Pinpoint the cell where the given text exists, returning its [X, Y] midpoint coordinate. 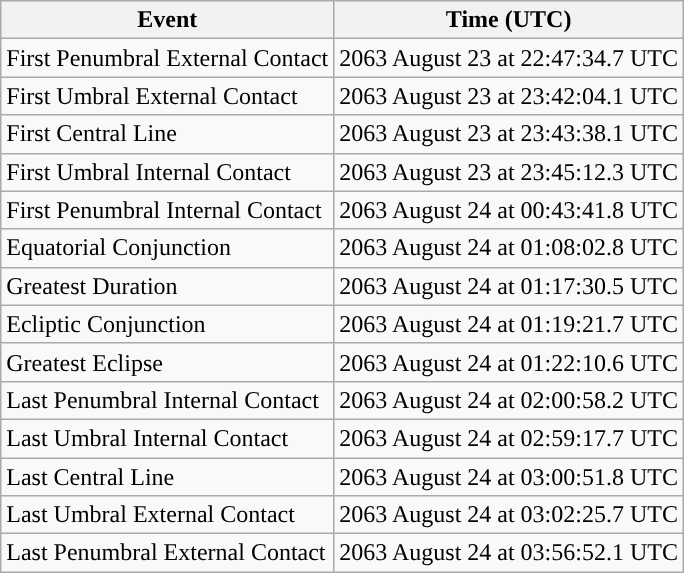
2063 August 24 at 01:19:21.7 UTC [509, 324]
2063 August 24 at 02:00:58.2 UTC [509, 400]
2063 August 24 at 01:08:02.8 UTC [509, 248]
Last Umbral External Contact [168, 515]
Last Umbral Internal Contact [168, 438]
Greatest Eclipse [168, 362]
First Penumbral Internal Contact [168, 210]
Greatest Duration [168, 286]
2063 August 23 at 23:42:04.1 UTC [509, 96]
2063 August 23 at 23:45:12.3 UTC [509, 172]
Ecliptic Conjunction [168, 324]
Time (UTC) [509, 20]
Last Penumbral Internal Contact [168, 400]
2063 August 23 at 23:43:38.1 UTC [509, 134]
2063 August 24 at 00:43:41.8 UTC [509, 210]
First Umbral Internal Contact [168, 172]
Last Penumbral External Contact [168, 553]
2063 August 24 at 03:02:25.7 UTC [509, 515]
2063 August 24 at 01:17:30.5 UTC [509, 286]
First Umbral External Contact [168, 96]
2063 August 23 at 22:47:34.7 UTC [509, 58]
Equatorial Conjunction [168, 248]
First Penumbral External Contact [168, 58]
2063 August 24 at 03:56:52.1 UTC [509, 553]
Event [168, 20]
2063 August 24 at 02:59:17.7 UTC [509, 438]
First Central Line [168, 134]
2063 August 24 at 03:00:51.8 UTC [509, 477]
2063 August 24 at 01:22:10.6 UTC [509, 362]
Last Central Line [168, 477]
